Find where the given text appears and provide that cell's center as [X, Y] coordinate. 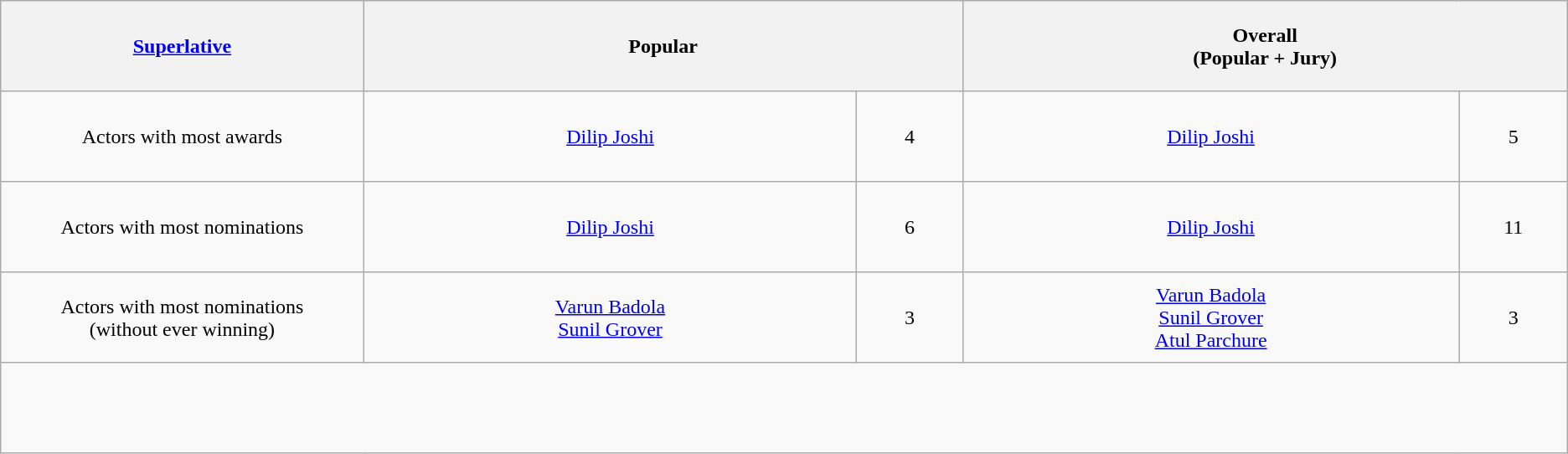
Superlative [183, 46]
Actors with most nominations [183, 227]
Overall(Popular + Jury) [1265, 46]
6 [910, 227]
Varun BadolaSunil Grover [610, 317]
Actors with most awards [183, 137]
5 [1513, 137]
Actors with most nominations(without ever winning) [183, 317]
Varun BadolaSunil GroverAtul Parchure [1211, 317]
Popular [663, 46]
11 [1513, 227]
4 [910, 137]
